Provide the [x, y] coordinate of the cell's center where the given text is located.  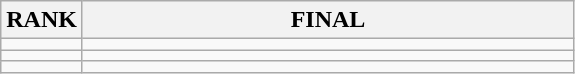
RANK [42, 20]
FINAL [328, 20]
